Scan for the cell matching the given text and deliver its (X, Y) coordinate at center. 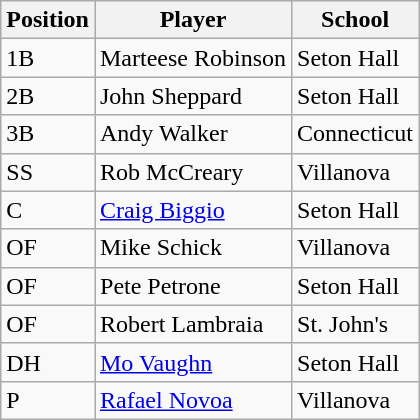
Position (48, 20)
Mike Schick (192, 248)
1B (48, 58)
Craig Biggio (192, 210)
St. John's (356, 324)
John Sheppard (192, 96)
P (48, 400)
Rob McCreary (192, 172)
Marteese Robinson (192, 58)
Mo Vaughn (192, 362)
Robert Lambraia (192, 324)
SS (48, 172)
Connecticut (356, 134)
C (48, 210)
Rafael Novoa (192, 400)
School (356, 20)
2B (48, 96)
3B (48, 134)
Pete Petrone (192, 286)
Player (192, 20)
DH (48, 362)
Andy Walker (192, 134)
